Return the [x, y] coordinate for the center point of the cell that contains the specified text.  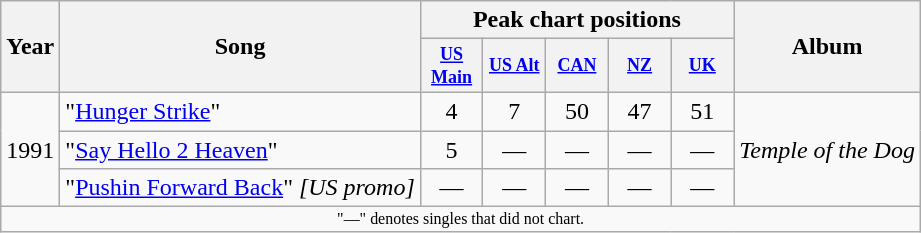
CAN [578, 66]
4 [452, 111]
"—" denotes singles that did not chart. [461, 219]
US Main [452, 66]
"Hunger Strike" [240, 111]
5 [452, 150]
"Pushin Forward Back" [US promo] [240, 188]
US Alt [514, 66]
50 [578, 111]
Song [240, 47]
1991 [30, 149]
NZ [640, 66]
51 [702, 111]
Peak chart positions [576, 20]
UK [702, 66]
Album [828, 47]
47 [640, 111]
Temple of the Dog [828, 149]
"Say Hello 2 Heaven" [240, 150]
Year [30, 47]
7 [514, 111]
